For the text-containing cell, return its midpoint in (x, y) coordinate format. 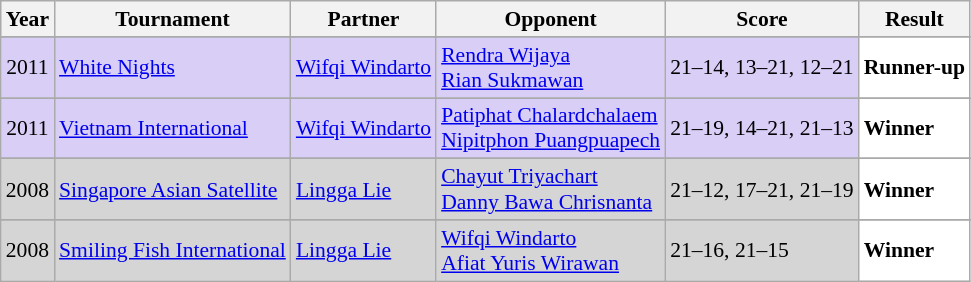
Year (28, 19)
Partner (364, 19)
21–19, 14–21, 21–13 (762, 128)
Opponent (550, 19)
Score (762, 19)
Singapore Asian Satellite (172, 190)
Wifqi Windarto Afiat Yuris Wirawan (550, 250)
21–14, 13–21, 12–21 (762, 68)
White Nights (172, 68)
21–12, 17–21, 21–19 (762, 190)
Chayut Triyachart Danny Bawa Chrisnanta (550, 190)
Runner-up (914, 68)
Result (914, 19)
Smiling Fish International (172, 250)
Vietnam International (172, 128)
21–16, 21–15 (762, 250)
Rendra Wijaya Rian Sukmawan (550, 68)
Tournament (172, 19)
Patiphat Chalardchalaem Nipitphon Puangpuapech (550, 128)
